Locate the cell with the specified text and output its (X, Y) center coordinate. 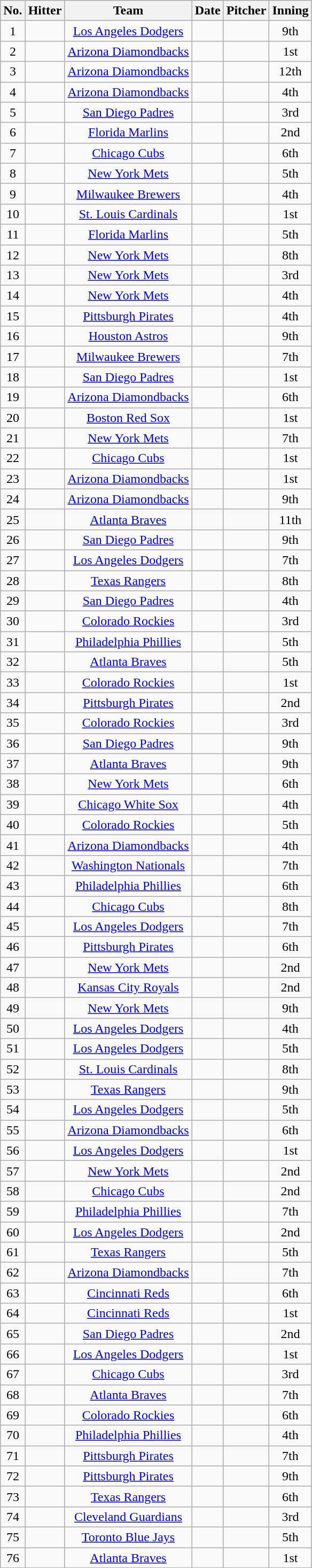
33 (13, 682)
55 (13, 1130)
35 (13, 723)
Pitcher (246, 11)
71 (13, 1456)
Inning (291, 11)
68 (13, 1395)
2 (13, 51)
56 (13, 1150)
Washington Nationals (128, 865)
12 (13, 255)
27 (13, 560)
25 (13, 519)
48 (13, 988)
42 (13, 865)
74 (13, 1517)
52 (13, 1069)
Kansas City Royals (128, 988)
5 (13, 112)
54 (13, 1110)
21 (13, 438)
63 (13, 1293)
53 (13, 1089)
43 (13, 886)
9 (13, 194)
50 (13, 1028)
16 (13, 336)
58 (13, 1191)
11th (291, 519)
Date (207, 11)
15 (13, 316)
Hitter (45, 11)
36 (13, 743)
49 (13, 1008)
29 (13, 601)
70 (13, 1435)
8 (13, 173)
13 (13, 275)
22 (13, 458)
6 (13, 133)
72 (13, 1476)
73 (13, 1496)
20 (13, 418)
Chicago White Sox (128, 804)
67 (13, 1374)
40 (13, 825)
62 (13, 1273)
18 (13, 377)
59 (13, 1211)
Houston Astros (128, 336)
45 (13, 927)
65 (13, 1334)
47 (13, 967)
1 (13, 31)
31 (13, 642)
69 (13, 1415)
39 (13, 804)
60 (13, 1232)
Toronto Blue Jays (128, 1537)
51 (13, 1049)
75 (13, 1537)
30 (13, 621)
Team (128, 11)
44 (13, 906)
4 (13, 92)
7 (13, 153)
11 (13, 234)
57 (13, 1171)
14 (13, 296)
No. (13, 11)
46 (13, 947)
10 (13, 214)
19 (13, 397)
76 (13, 1558)
17 (13, 357)
34 (13, 703)
3 (13, 72)
37 (13, 764)
61 (13, 1252)
64 (13, 1313)
12th (291, 72)
41 (13, 845)
28 (13, 580)
Cleveland Guardians (128, 1517)
Boston Red Sox (128, 418)
38 (13, 784)
66 (13, 1354)
23 (13, 479)
26 (13, 540)
24 (13, 499)
32 (13, 662)
